Capture the cell that displays the provided text and extract its (x, y) central coordinate. 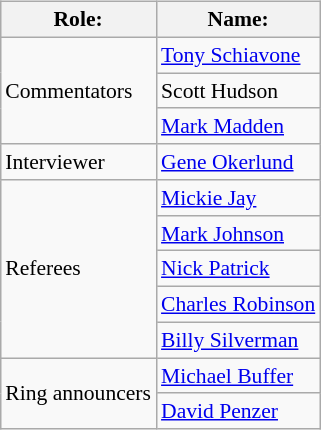
Mickie Jay (238, 198)
Nick Patrick (238, 269)
Ring announcers (78, 394)
Referees (78, 269)
Charles Robinson (238, 305)
Mark Madden (238, 126)
Michael Buffer (238, 376)
Tony Schiavone (238, 55)
Role: (78, 20)
Name: (238, 20)
Scott Hudson (238, 91)
Mark Johnson (238, 233)
Commentators (78, 90)
Gene Okerlund (238, 162)
Billy Silverman (238, 340)
Interviewer (78, 162)
David Penzer (238, 411)
